For the text-containing cell, return its midpoint in [x, y] coordinate format. 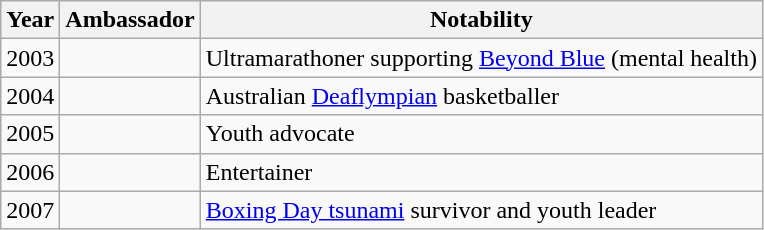
Notability [481, 20]
Australian Deaflympian basketballer [481, 96]
Entertainer [481, 172]
2006 [30, 172]
Boxing Day tsunami survivor and youth leader [481, 210]
Youth advocate [481, 134]
Ultramarathoner supporting Beyond Blue (mental health) [481, 58]
2004 [30, 96]
Ambassador [130, 20]
Year [30, 20]
2007 [30, 210]
2005 [30, 134]
2003 [30, 58]
